Provide the (X, Y) coordinate of the cell's center where the given text is located.  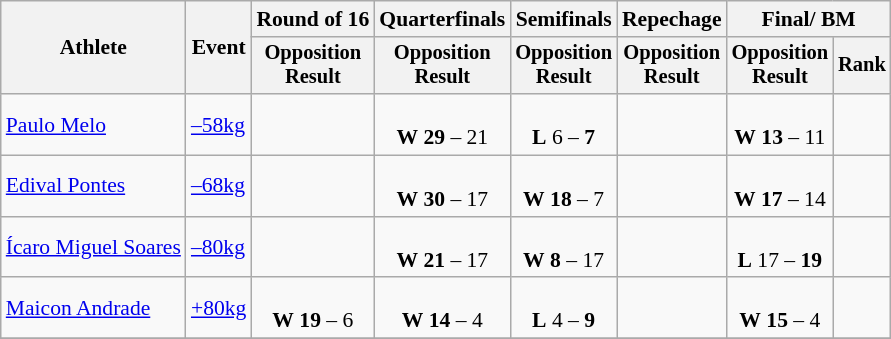
W 15 – 4 (780, 308)
W 29 – 21 (442, 124)
Repechage (672, 19)
W 17 – 14 (780, 186)
Ícaro Miguel Soares (94, 248)
W 13 – 11 (780, 124)
W 8 – 17 (564, 248)
Athlete (94, 48)
L 4 – 9 (564, 308)
Round of 16 (312, 19)
W 14 – 4 (442, 308)
Event (218, 48)
–68kg (218, 186)
W 18 – 7 (564, 186)
Paulo Melo (94, 124)
Rank (862, 66)
+80kg (218, 308)
–80kg (218, 248)
L 6 – 7 (564, 124)
W 21 – 17 (442, 248)
Quarterfinals (442, 19)
Final/ BM (809, 19)
W 19 – 6 (312, 308)
W 30 – 17 (442, 186)
–58kg (218, 124)
L 17 – 19 (780, 248)
Maicon Andrade (94, 308)
Edival Pontes (94, 186)
Semifinals (564, 19)
